Detect which cell encompasses the target text, then output its (x, y) center coordinate. 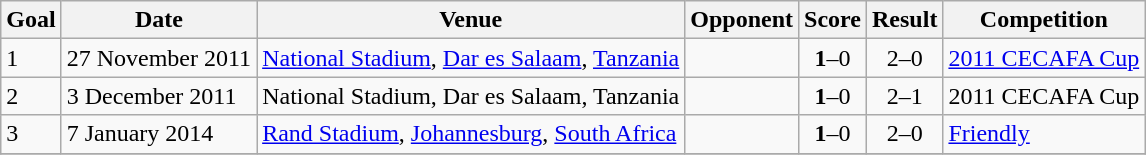
Date (158, 20)
Opponent (742, 20)
2–1 (905, 96)
Goal (31, 20)
1 (31, 58)
Score (833, 20)
Competition (1044, 20)
7 January 2014 (158, 134)
3 December 2011 (158, 96)
Venue (471, 20)
Rand Stadium, Johannesburg, South Africa (471, 134)
27 November 2011 (158, 58)
Result (905, 20)
Friendly (1044, 134)
2 (31, 96)
3 (31, 134)
